Search for the cell housing the specified text and yield its (x, y) center coordinate. 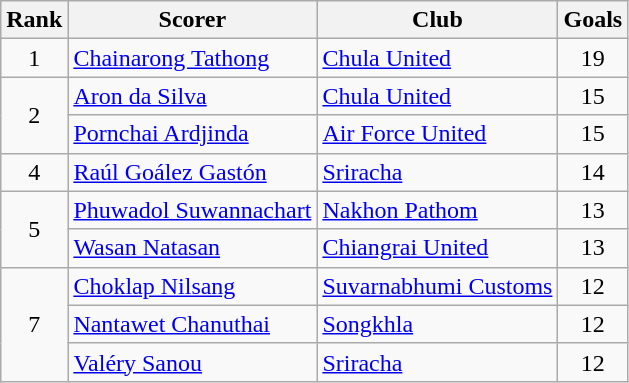
Wasan Natasan (192, 248)
Scorer (192, 20)
Pornchai Ardjinda (192, 134)
Club (438, 20)
4 (34, 172)
Chainarong Tathong (192, 58)
Goals (593, 20)
2 (34, 115)
Songkhla (438, 324)
5 (34, 229)
Air Force United (438, 134)
Phuwadol Suwannachart (192, 210)
Valéry Sanou (192, 362)
19 (593, 58)
Rank (34, 20)
Aron da Silva (192, 96)
Choklap Nilsang (192, 286)
Suvarnabhumi Customs (438, 286)
Chiangrai United (438, 248)
Nantawet Chanuthai (192, 324)
Nakhon Pathom (438, 210)
14 (593, 172)
1 (34, 58)
7 (34, 324)
Raúl Goález Gastón (192, 172)
